Return the (X, Y) coordinate for the center point of the cell that contains the specified text.  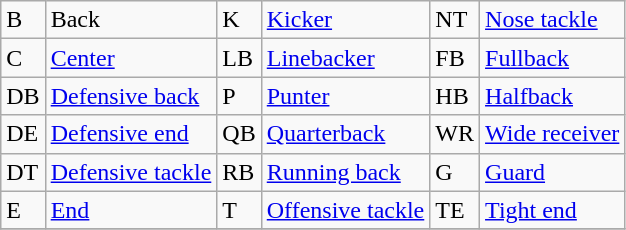
B (23, 20)
Center (131, 58)
LB (239, 58)
Guard (552, 172)
NT (455, 20)
Tight end (552, 210)
C (23, 58)
Nose tackle (552, 20)
Defensive end (131, 134)
Linebacker (346, 58)
Running back (346, 172)
T (239, 210)
RB (239, 172)
DT (23, 172)
Wide receiver (552, 134)
WR (455, 134)
Kicker (346, 20)
End (131, 210)
Halfback (552, 96)
Quarterback (346, 134)
Fullback (552, 58)
K (239, 20)
DE (23, 134)
HB (455, 96)
E (23, 210)
Defensive tackle (131, 172)
Back (131, 20)
QB (239, 134)
Defensive back (131, 96)
TE (455, 210)
Punter (346, 96)
P (239, 96)
DB (23, 96)
Offensive tackle (346, 210)
G (455, 172)
FB (455, 58)
